Extract the (x, y) coordinate from the center of the cell holding the provided text.  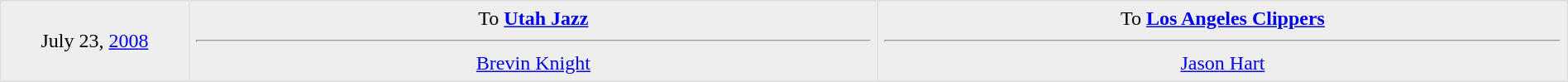
July 23, 2008 (94, 41)
To Utah Jazz Brevin Knight (533, 41)
To Los Angeles ClippersJason Hart (1223, 41)
